Search for the cell housing the specified text and yield its [x, y] center coordinate. 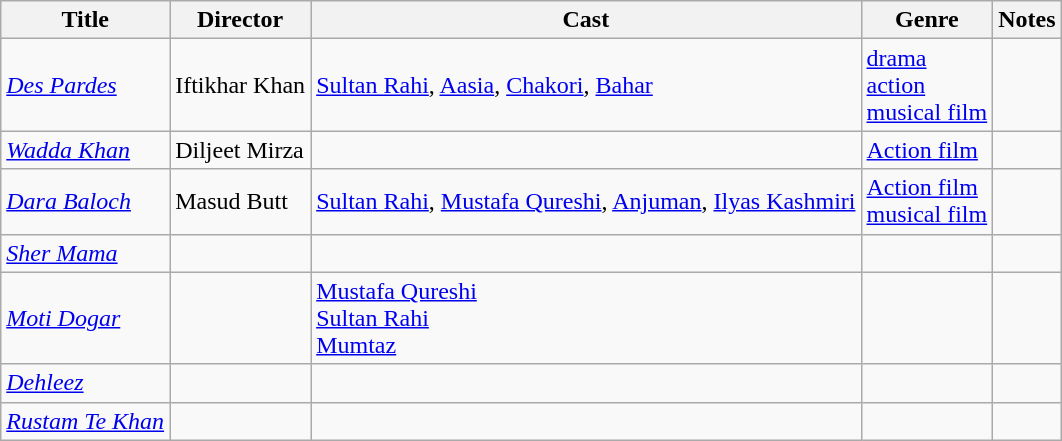
Notes [1027, 20]
Dehleez [86, 383]
Action film [927, 150]
Genre [927, 20]
Director [240, 20]
Action filmmusical film [927, 202]
Wadda Khan [86, 150]
Des Pardes [86, 85]
Sultan Rahi, Aasia, Chakori, Bahar [586, 85]
Diljeet Mirza [240, 150]
Mustafa QureshiSultan RahiMumtaz [586, 318]
Title [86, 20]
Cast [586, 20]
Iftikhar Khan [240, 85]
dramaactionmusical film [927, 85]
Rustam Te Khan [86, 421]
Moti Dogar [86, 318]
Dara Baloch [86, 202]
Masud Butt [240, 202]
Sultan Rahi, Mustafa Qureshi, Anjuman, Ilyas Kashmiri [586, 202]
Sher Mama [86, 253]
